Return the (x, y) coordinate for the center point of the cell that contains the specified text.  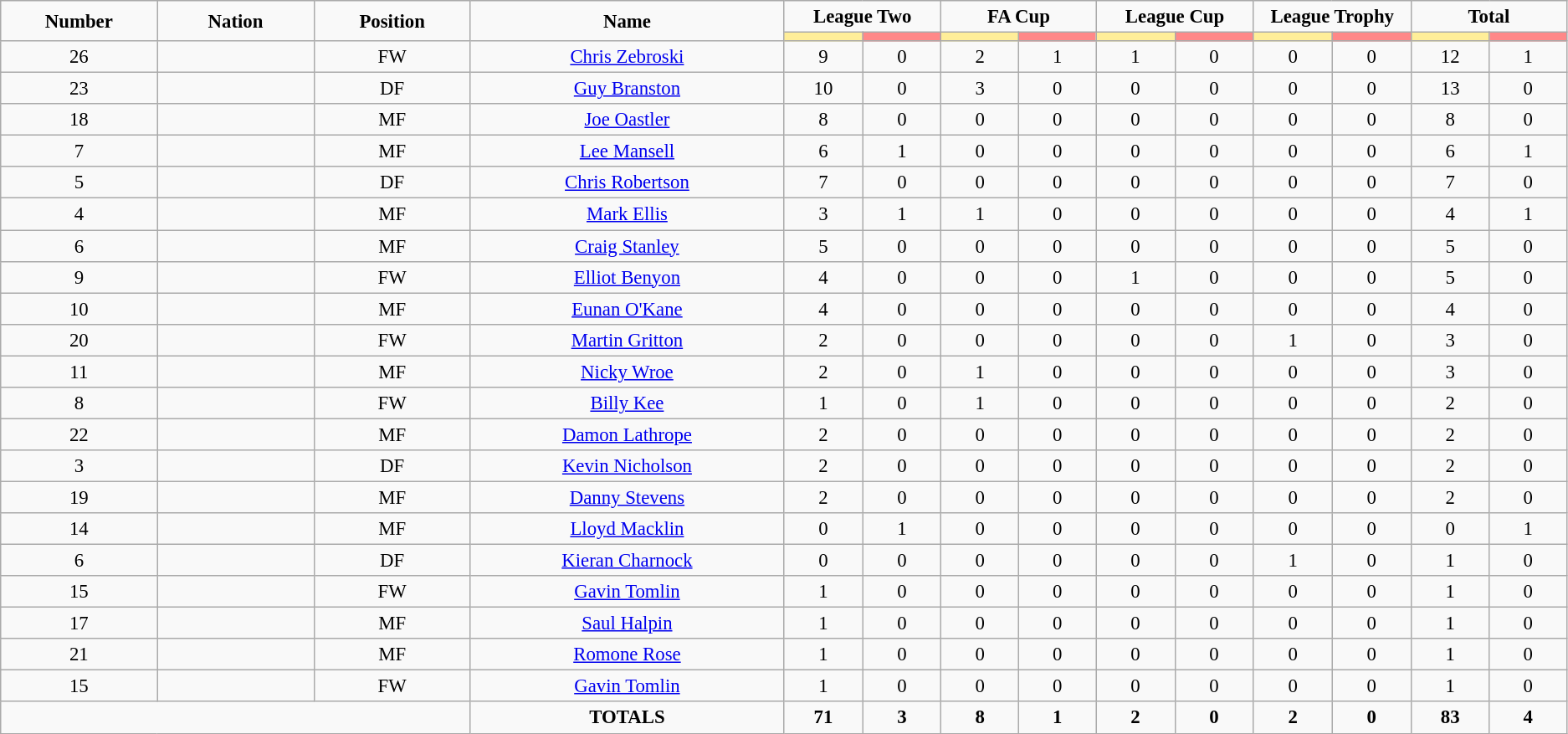
League Two (863, 17)
Martin Gritton (627, 340)
Lee Mansell (627, 151)
12 (1450, 57)
Craig Stanley (627, 246)
Romone Rose (627, 654)
Guy Branston (627, 89)
Saul Halpin (627, 624)
Lloyd Macklin (627, 529)
Number (79, 21)
17 (79, 624)
19 (79, 497)
Mark Ellis (627, 214)
20 (79, 340)
Kevin Nicholson (627, 466)
Kieran Charnock (627, 561)
23 (79, 89)
League Cup (1175, 17)
18 (79, 120)
Eunan O'Kane (627, 309)
Chris Robertson (627, 183)
13 (1450, 89)
FA Cup (1019, 17)
Total (1489, 17)
Name (627, 21)
Nicky Wroe (627, 372)
14 (79, 529)
TOTALS (627, 718)
League Trophy (1332, 17)
Danny Stevens (627, 497)
11 (79, 372)
Billy Kee (627, 403)
26 (79, 57)
Nation (236, 21)
22 (79, 434)
Joe Oastler (627, 120)
21 (79, 654)
Position (392, 21)
Elliot Benyon (627, 277)
Chris Zebroski (627, 57)
83 (1450, 718)
71 (823, 718)
Damon Lathrope (627, 434)
